Output the [x, y] coordinate of the center of the cell containing the given text.  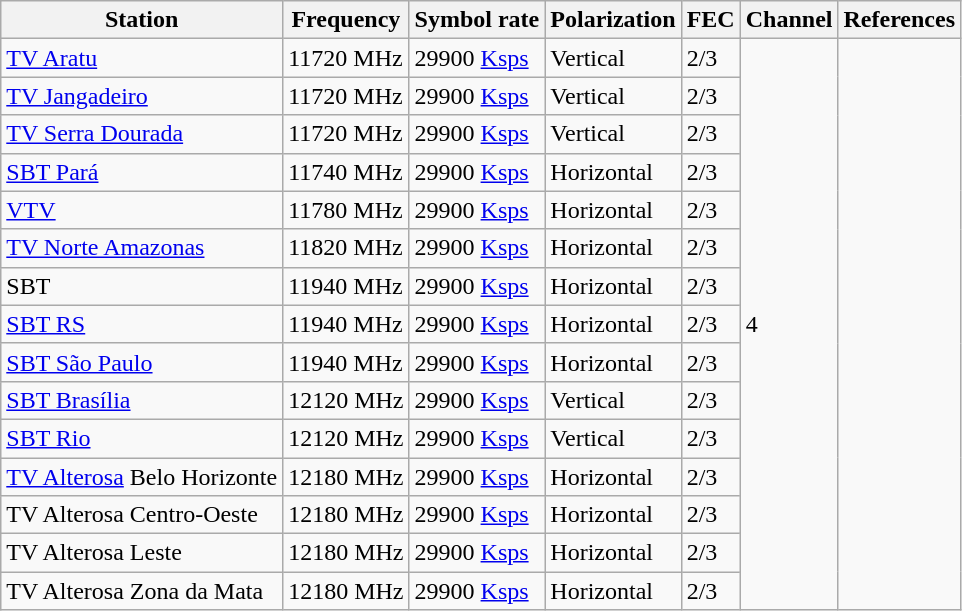
TV Aratu [142, 58]
TV Alterosa Centro-Oeste [142, 515]
TV Alterosa Belo Horizonte [142, 477]
11740 MHz [346, 172]
TV Serra Dourada [142, 134]
11780 MHz [346, 210]
TV Alterosa Zona da Mata [142, 591]
Station [142, 20]
FEC [710, 20]
Channel [789, 20]
11820 MHz [346, 248]
SBT [142, 286]
Frequency [346, 20]
Polarization [613, 20]
SBT RS [142, 324]
TV Alterosa Leste [142, 553]
SBT Rio [142, 438]
4 [789, 324]
SBT Brasília [142, 400]
SBT Pará [142, 172]
References [900, 20]
Symbol rate [477, 20]
VTV [142, 210]
SBT São Paulo [142, 362]
TV Jangadeiro [142, 96]
TV Norte Amazonas [142, 248]
